Pinpoint the cell where the given text exists, returning its (X, Y) midpoint coordinate. 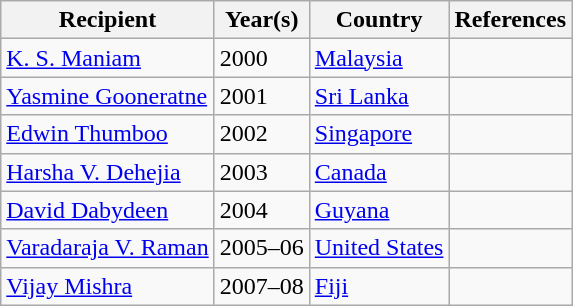
Malaysia (379, 58)
Singapore (379, 134)
2005–06 (262, 248)
Fiji (379, 286)
Sri Lanka (379, 96)
K. S. Maniam (108, 58)
Vijay Mishra (108, 286)
Yasmine Gooneratne (108, 96)
2000 (262, 58)
Canada (379, 172)
Harsha V. Dehejia (108, 172)
2007–08 (262, 286)
2003 (262, 172)
Varadaraja V. Raman (108, 248)
References (510, 20)
Country (379, 20)
2002 (262, 134)
Year(s) (262, 20)
David Dabydeen (108, 210)
United States (379, 248)
Recipient (108, 20)
2004 (262, 210)
Edwin Thumboo (108, 134)
2001 (262, 96)
Guyana (379, 210)
